Pinpoint the cell where the given text exists, returning its [x, y] midpoint coordinate. 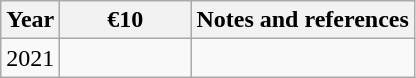
€10 [126, 20]
Notes and references [302, 20]
2021 [30, 58]
Year [30, 20]
